Extract the [x, y] coordinate from the center of the cell holding the provided text.  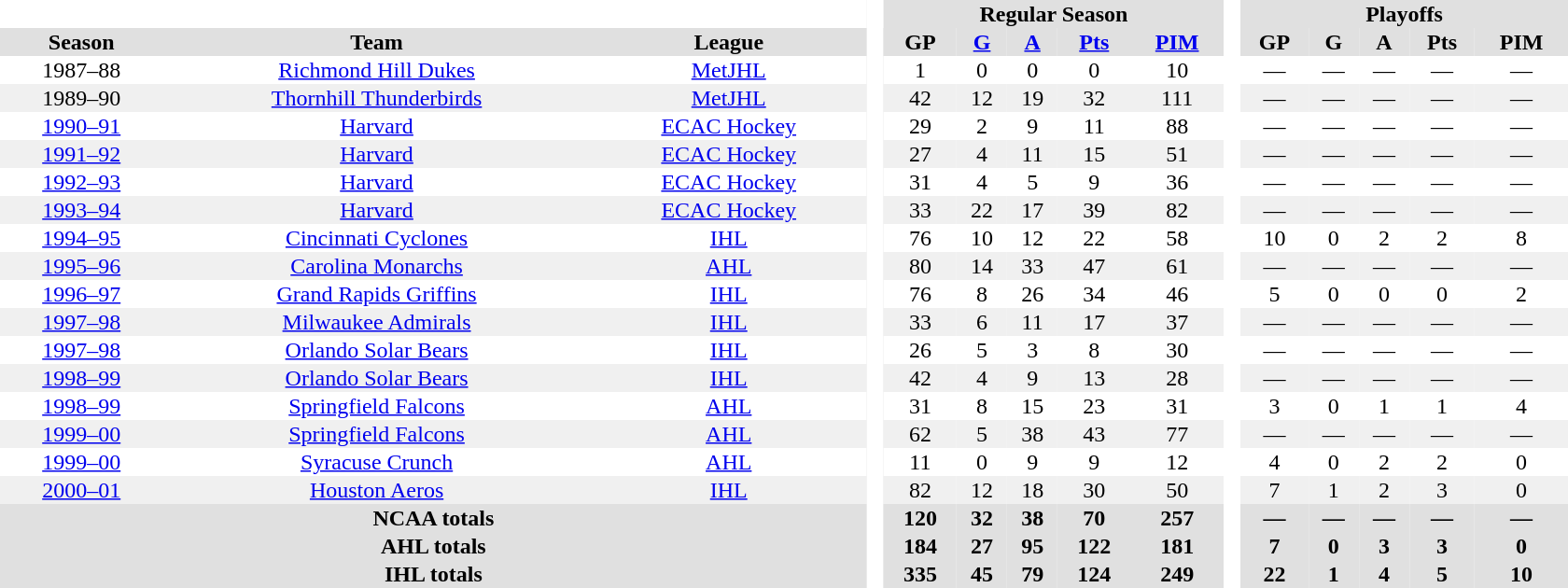
1989–90 [81, 98]
62 [920, 434]
18 [1032, 490]
1991–92 [81, 154]
6 [982, 322]
34 [1094, 294]
28 [1177, 378]
43 [1094, 434]
14 [982, 266]
46 [1177, 294]
80 [920, 266]
61 [1177, 266]
39 [1094, 210]
124 [1094, 574]
1990–91 [81, 126]
Milwaukee Admirals [376, 322]
51 [1177, 154]
249 [1177, 574]
Team [376, 42]
1992–93 [81, 182]
Regular Season [1054, 14]
Houston Aeros [376, 490]
NCAA totals [433, 518]
IHL totals [433, 574]
95 [1032, 546]
Syracuse Crunch [376, 462]
Richmond Hill Dukes [376, 70]
1996–97 [81, 294]
70 [1094, 518]
79 [1032, 574]
335 [920, 574]
36 [1177, 182]
45 [982, 574]
58 [1177, 238]
1987–88 [81, 70]
111 [1177, 98]
50 [1177, 490]
13 [1094, 378]
Carolina Monarchs [376, 266]
League [729, 42]
120 [920, 518]
Grand Rapids Griffins [376, 294]
2000–01 [81, 490]
Thornhill Thunderbirds [376, 98]
1993–94 [81, 210]
Cincinnati Cyclones [376, 238]
37 [1177, 322]
23 [1094, 406]
1995–96 [81, 266]
1994–95 [81, 238]
47 [1094, 266]
Playoffs [1404, 14]
184 [920, 546]
77 [1177, 434]
122 [1094, 546]
181 [1177, 546]
29 [920, 126]
AHL totals [433, 546]
257 [1177, 518]
19 [1032, 98]
Season [81, 42]
88 [1177, 126]
